Output the [X, Y] coordinate of the center of the cell containing the given text.  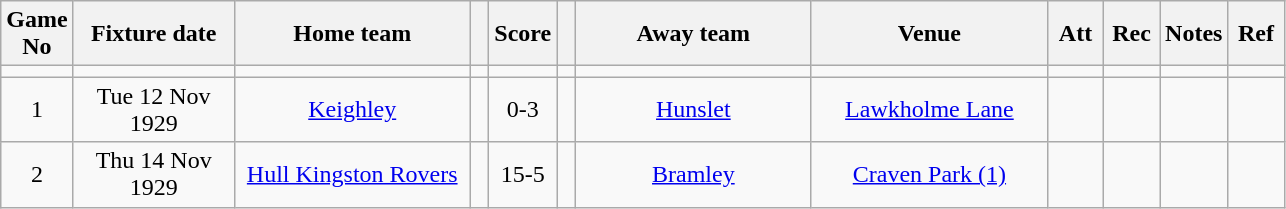
Hull Kingston Rovers [352, 174]
2 [37, 174]
Away team [693, 34]
Game No [37, 34]
Ref [1256, 34]
Notes [1194, 34]
Att [1075, 34]
Fixture date [154, 34]
Venue [929, 34]
Hunslet [693, 110]
Rec [1132, 34]
1 [37, 110]
15-5 [523, 174]
Craven Park (1) [929, 174]
0-3 [523, 110]
Tue 12 Nov 1929 [154, 110]
Home team [352, 34]
Bramley [693, 174]
Lawkholme Lane [929, 110]
Thu 14 Nov 1929 [154, 174]
Score [523, 34]
Keighley [352, 110]
